Capture the cell that displays the provided text and extract its [X, Y] central coordinate. 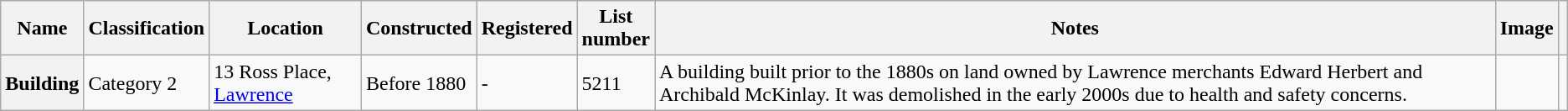
- [527, 82]
Name [42, 29]
Building [42, 82]
Notes [1075, 29]
Before 1880 [419, 82]
Location [286, 29]
5211 [616, 82]
Category 2 [147, 82]
Image [1526, 29]
Listnumber [616, 29]
Classification [147, 29]
13 Ross Place, Lawrence [286, 82]
Constructed [419, 29]
Registered [527, 29]
